Provide the [X, Y] coordinate of the cell's center where the given text is located.  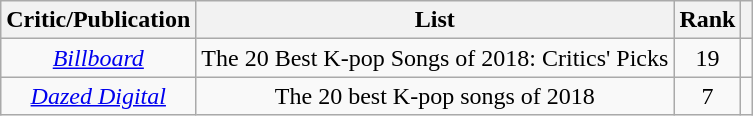
Critic/Publication [98, 20]
Dazed Digital [98, 96]
The 20 Best K-pop Songs of 2018: Critics' Picks [435, 58]
The 20 best K-pop songs of 2018 [435, 96]
19 [708, 58]
7 [708, 96]
List [435, 20]
Rank [708, 20]
Billboard [98, 58]
